Search for the cell housing the specified text and yield its [x, y] center coordinate. 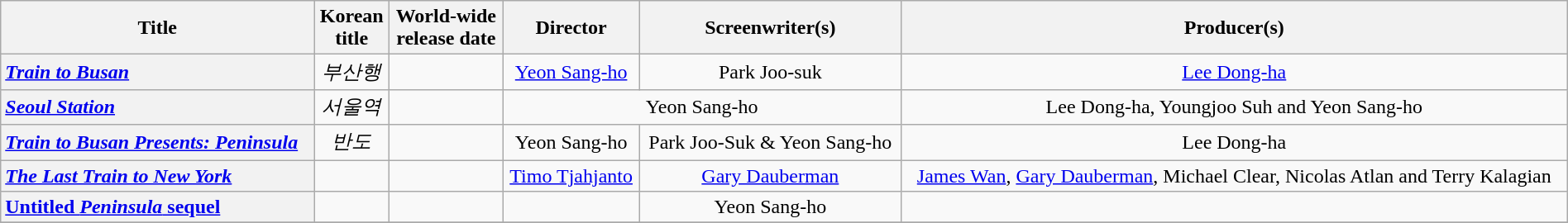
Lee Dong-ha, Youngjoo Suh and Yeon Sang-ho [1234, 107]
World-wide release date [447, 28]
Park Joo-Suk & Yeon Sang-ho [770, 142]
Gary Dauberman [770, 176]
부산행 [352, 73]
Seoul Station [157, 107]
서울역 [352, 107]
Screenwriter(s) [770, 28]
Korean title [352, 28]
Director [571, 28]
Producer(s) [1234, 28]
반도 [352, 142]
Title [157, 28]
Park Joo-suk [770, 73]
Train to Busan Presents: Peninsula [157, 142]
Untitled Peninsula sequel [157, 207]
The Last Train to New York [157, 176]
Train to Busan [157, 73]
Timo Tjahjanto [571, 176]
James Wan, Gary Dauberman, Michael Clear, Nicolas Atlan and Terry Kalagian [1234, 176]
